Find where the given text appears and provide that cell's center as (X, Y) coordinate. 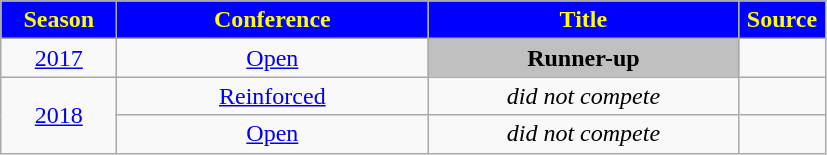
2018 (59, 115)
Season (59, 20)
Title (584, 20)
Runner-up (584, 58)
Conference (272, 20)
Reinforced (272, 96)
2017 (59, 58)
Source (782, 20)
